For the text-containing cell, return its midpoint in (X, Y) coordinate format. 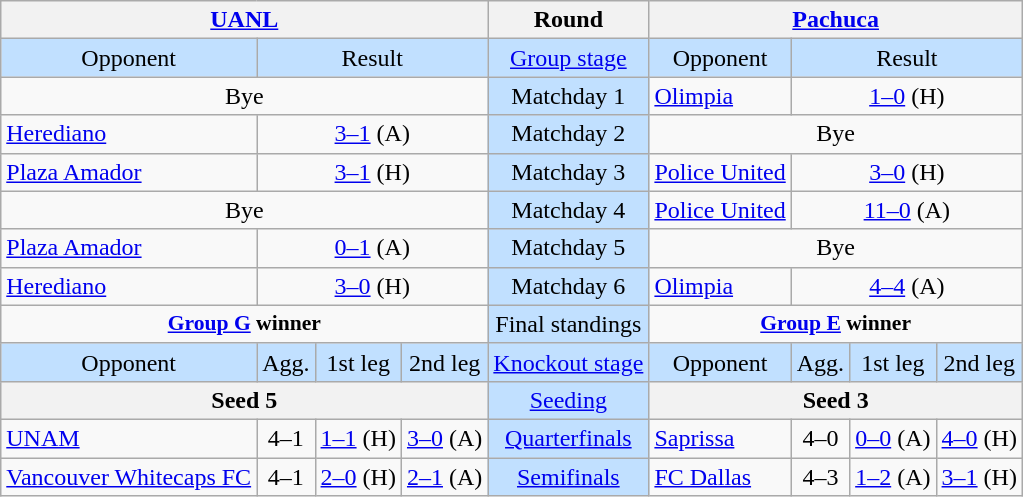
4–0 (820, 438)
UANL (244, 20)
0–1 (A) (372, 248)
0–0 (A) (893, 438)
4–4 (A) (906, 286)
4–0 (H) (979, 438)
2–1 (A) (444, 477)
3–1 (A) (372, 134)
Matchday 3 (568, 172)
4–3 (820, 477)
Round (568, 20)
Vancouver Whitecaps FC (129, 477)
Matchday 2 (568, 134)
UNAM (129, 438)
Group E winner (836, 324)
Semifinals (568, 477)
11–0 (A) (906, 210)
Matchday 5 (568, 248)
Final standings (568, 324)
Knockout stage (568, 362)
3–0 (A) (444, 438)
2–0 (H) (358, 477)
Seed 3 (836, 400)
Group G winner (244, 324)
1–1 (H) (358, 438)
Seeding (568, 400)
Pachuca (836, 20)
1–0 (H) (906, 96)
FC Dallas (720, 477)
Group stage (568, 58)
Quarterfinals (568, 438)
Matchday 1 (568, 96)
1–2 (A) (893, 477)
Matchday 6 (568, 286)
Matchday 4 (568, 210)
Seed 5 (244, 400)
Saprissa (720, 438)
